Return (x, y) of the center of cell containing provided text 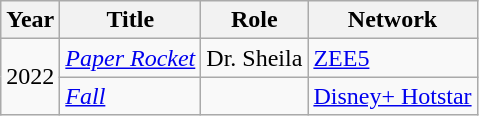
Role (254, 20)
Disney+ Hotstar (392, 96)
Title (130, 20)
Year (30, 20)
Fall (130, 96)
ZEE5 (392, 58)
Network (392, 20)
2022 (30, 77)
Dr. Sheila (254, 58)
Paper Rocket (130, 58)
